Locate the cell with the specified text and output its [x, y] center coordinate. 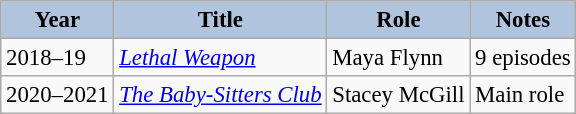
Year [58, 20]
Main role [523, 95]
Lethal Weapon [220, 58]
Role [398, 20]
Notes [523, 20]
9 episodes [523, 58]
2018–19 [58, 58]
2020–2021 [58, 95]
Stacey McGill [398, 95]
The Baby-Sitters Club [220, 95]
Title [220, 20]
Maya Flynn [398, 58]
